Capture the cell that displays the provided text and extract its (x, y) central coordinate. 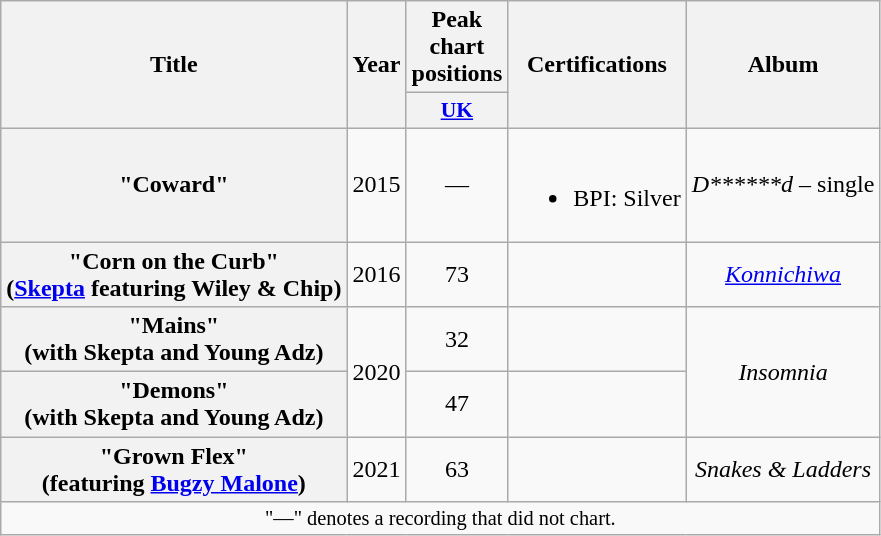
Title (174, 65)
"Demons"(with Skepta and Young Adz) (174, 404)
Konnichiwa (783, 274)
UK (457, 111)
"—" denotes a recording that did not chart. (440, 519)
— (457, 184)
Insomnia (783, 372)
2021 (376, 470)
"Coward" (174, 184)
Album (783, 65)
32 (457, 340)
Snakes & Ladders (783, 470)
Peak chart positions (457, 47)
Year (376, 65)
"Grown Flex"(featuring Bugzy Malone) (174, 470)
2016 (376, 274)
"Mains"(with Skepta and Young Adz) (174, 340)
Certifications (597, 65)
63 (457, 470)
73 (457, 274)
BPI: Silver (597, 184)
D******d – single (783, 184)
2020 (376, 372)
"Corn on the Curb"(Skepta featuring Wiley & Chip) (174, 274)
2015 (376, 184)
47 (457, 404)
